Return the [X, Y] coordinate for the center point of the cell that contains the specified text.  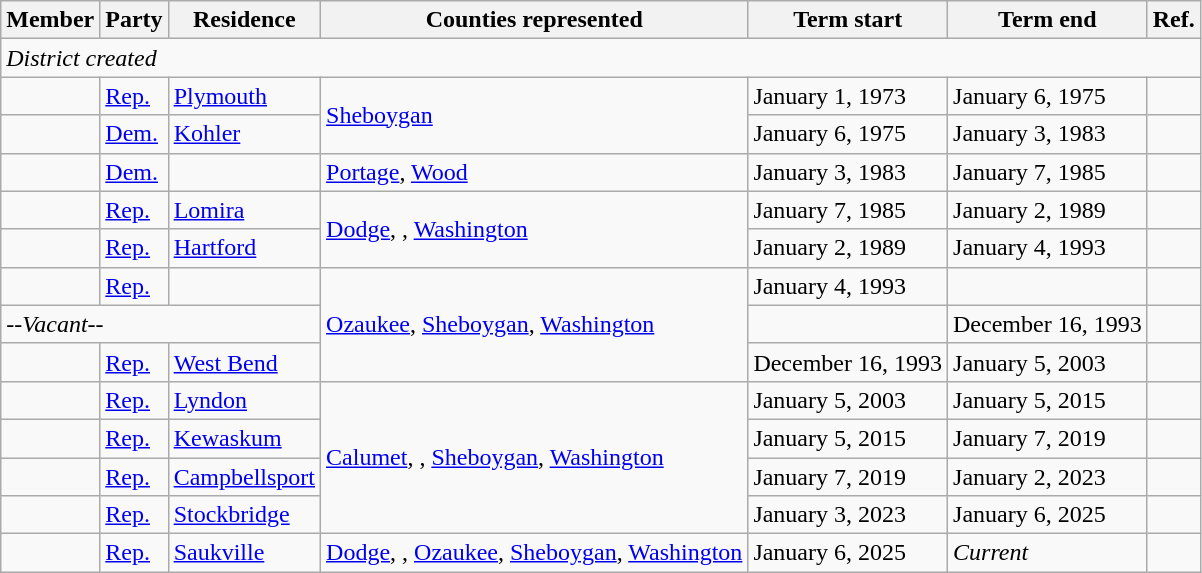
January 1, 1973 [848, 96]
Residence [244, 20]
Stockbridge [244, 515]
West Bend [244, 362]
Ozaukee, Sheboygan, Washington [534, 324]
Party [134, 20]
Kohler [244, 134]
Sheboygan [534, 115]
Portage, Wood [534, 172]
Calumet, , Sheboygan, Washington [534, 457]
--Vacant-- [161, 324]
Plymouth [244, 96]
Current [1048, 553]
January 2, 2023 [1048, 477]
Term start [848, 20]
January 3, 2023 [848, 515]
Hartford [244, 248]
Counties represented [534, 20]
Saukville [244, 553]
District created [600, 58]
Term end [1048, 20]
Member [50, 20]
Dodge, , Ozaukee, Sheboygan, Washington [534, 553]
Lomira [244, 210]
Ref. [1174, 20]
Kewaskum [244, 438]
Lyndon [244, 400]
Campbellsport [244, 477]
Dodge, , Washington [534, 229]
